Scan for the cell matching the given text and deliver its [X, Y] coordinate at center. 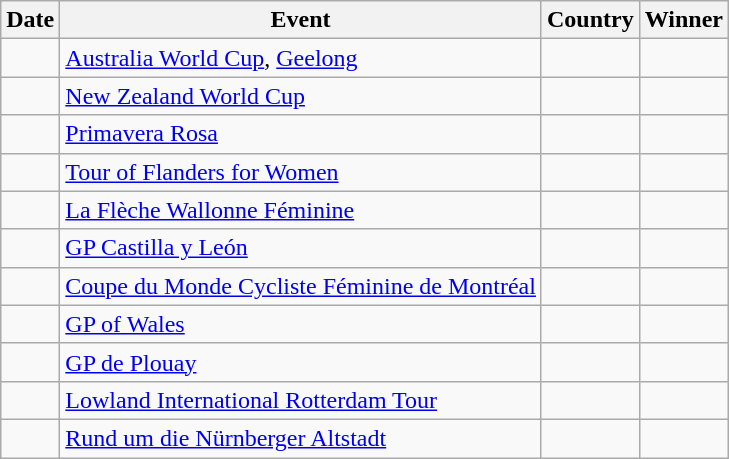
Lowland International Rotterdam Tour [301, 400]
La Flèche Wallonne Féminine [301, 210]
GP de Plouay [301, 362]
Rund um die Nürnberger Altstadt [301, 438]
New Zealand World Cup [301, 96]
Date [30, 20]
Primavera Rosa [301, 134]
Event [301, 20]
Tour of Flanders for Women [301, 172]
Australia World Cup, Geelong [301, 58]
Coupe du Monde Cycliste Féminine de Montréal [301, 286]
GP Castilla y León [301, 248]
Country [590, 20]
Winner [684, 20]
GP of Wales [301, 324]
